Output the [X, Y] coordinate of the center of the cell containing the given text.  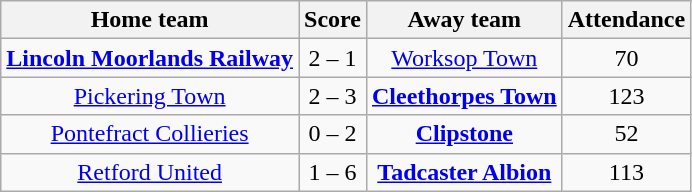
Pontefract Collieries [150, 134]
123 [626, 96]
Worksop Town [464, 58]
Score [333, 20]
Tadcaster Albion [464, 172]
Attendance [626, 20]
1 – 6 [333, 172]
52 [626, 134]
Cleethorpes Town [464, 96]
Lincoln Moorlands Railway [150, 58]
0 – 2 [333, 134]
Clipstone [464, 134]
Pickering Town [150, 96]
113 [626, 172]
2 – 1 [333, 58]
2 – 3 [333, 96]
Away team [464, 20]
Home team [150, 20]
Retford United [150, 172]
70 [626, 58]
